Scan for the cell matching the given text and deliver its (x, y) coordinate at center. 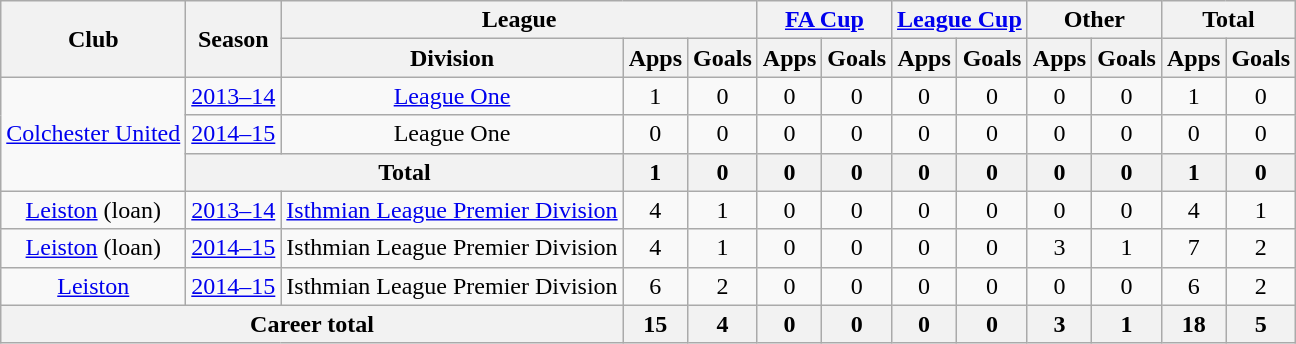
FA Cup (824, 20)
15 (655, 324)
League (520, 20)
Leiston (94, 286)
Colchester United (94, 134)
Division (452, 58)
Season (234, 39)
Career total (312, 324)
7 (1193, 248)
5 (1261, 324)
League Cup (960, 20)
Club (94, 39)
18 (1193, 324)
Other (1094, 20)
